Locate the cell with the specified text and output its [x, y] center coordinate. 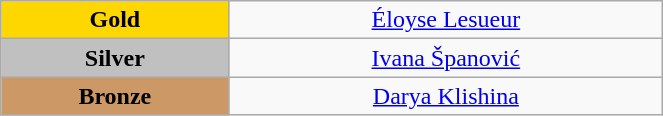
Éloyse Lesueur [446, 20]
Silver [115, 58]
Darya Klishina [446, 96]
Gold [115, 20]
Ivana Španović [446, 58]
Bronze [115, 96]
